Search for the cell housing the specified text and yield its [x, y] center coordinate. 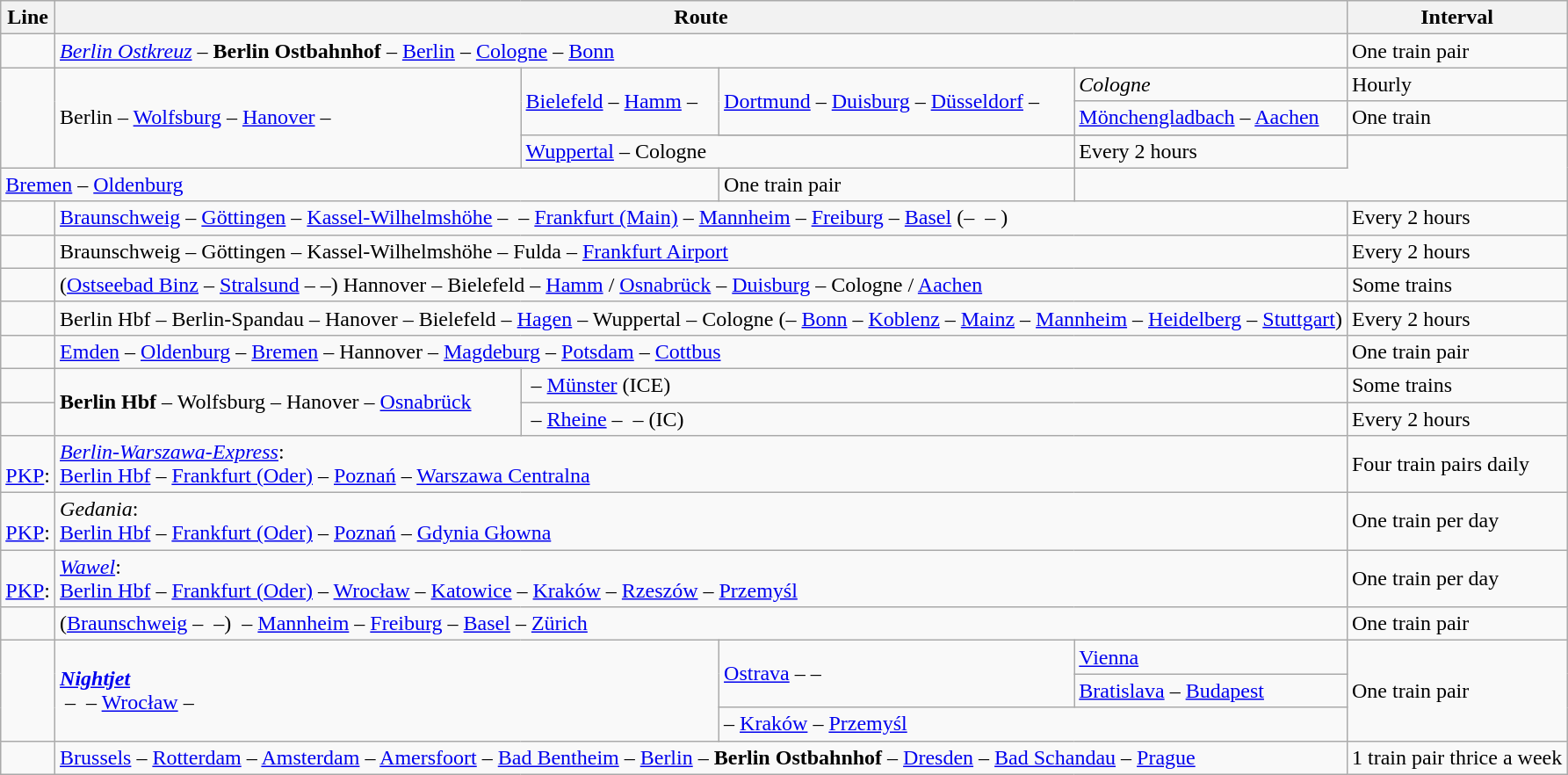
Wuppertal – Cologne [798, 151]
Braunschweig – Göttingen – Kassel-Wilhelmshöhe – – Frankfurt (Main) – Mannheim – Freiburg – Basel (– – ) [701, 218]
Berlin-Warszawa-Express:Berlin Hbf – Frankfurt (Oder) – Poznań – Warszawa Centralna [701, 464]
– Kraków – Przemyśl [1033, 724]
(Braunschweig – –) – Mannheim – Freiburg – Basel – Zürich [701, 624]
Bielefeld – Hamm – [620, 101]
One train [1456, 118]
Interval [1456, 18]
Four train pairs daily [1456, 464]
Dortmund – Duisburg – Düsseldorf – [897, 101]
(Ostseebad Binz – Stralsund – –) Hannover – Bielefeld – Hamm / Osnabrück – Duisburg – Cologne / Aachen [701, 285]
Ostrava – – [897, 674]
Route [701, 18]
Wawel:Berlin Hbf – Frankfurt (Oder) – Wrocław – Katowice – Kraków – Rzeszów – Przemyśl [701, 578]
Mönchengladbach – Aachen [1210, 118]
Berlin Ostkreuz – Berlin Ostbahnhof – Berlin – Cologne – Bonn [701, 51]
Line [28, 18]
– Münster (ICE) [934, 385]
1 train pair thrice a week [1456, 757]
Gedania:Berlin Hbf – Frankfurt (Oder) – Poznań – Gdynia Głowna [701, 522]
– Rheine – – (IC) [934, 419]
Berlin – Wolfsburg – Hanover – [288, 118]
Nightjet – – Wrocław – [387, 691]
Brussels – Rotterdam – Amsterdam – Amersfoort – Bad Bentheim – Berlin – Berlin Ostbahnhof – Dresden – Bad Schandau – Prague [701, 757]
Berlin Hbf – Wolfsburg – Hanover – Osnabrück [288, 402]
Bremen – Oldenburg [360, 185]
Berlin Hbf – Berlin-Spandau – Hanover – Bielefeld – Hagen – Wuppertal – Cologne (– Bonn – Koblenz – Mainz – Mannheim – Heidelberg – Stuttgart) [701, 318]
Bratislava – Budapest [1210, 691]
Braunschweig – Göttingen – Kassel-Wilhelmshöhe – Fulda – Frankfurt Airport [701, 251]
Cologne [1210, 84]
Hourly [1456, 84]
Emden – Oldenburg – Bremen – Hannover – Magdeburg – Potsdam – Cottbus [701, 351]
Vienna [1210, 657]
